Find where the given text appears and provide that cell's center as (X, Y) coordinate. 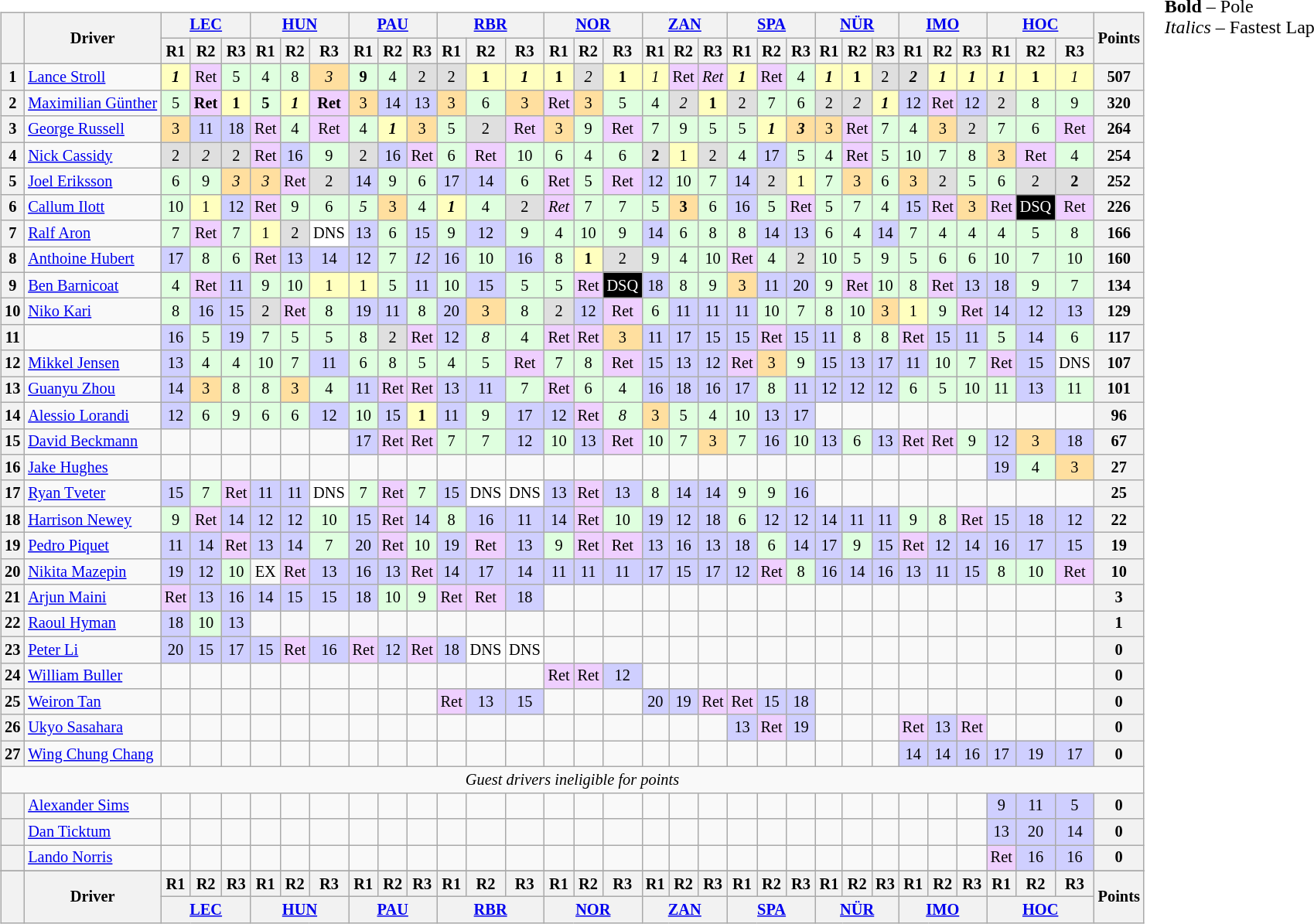
320 (1119, 104)
Weiron Tan (93, 702)
Anthoine Hubert (93, 260)
Wing Chung Chang (93, 754)
Ben Barnicoat (93, 285)
Arjun Maini (93, 598)
Guanyu Zhou (93, 390)
Lance Stroll (93, 77)
101 (1119, 390)
David Beckmann (93, 442)
Niko Kari (93, 312)
EX (265, 571)
Raoul Hyman (93, 624)
252 (1119, 182)
23 (12, 650)
Callum Ilott (93, 207)
Ryan Tveter (93, 493)
117 (1119, 338)
67 (1119, 442)
160 (1119, 260)
Ukyo Sasahara (93, 728)
507 (1119, 77)
Ralf Aron (93, 234)
26 (12, 728)
21 (12, 598)
Dan Ticktum (93, 832)
Pedro Piquet (93, 546)
William Buller (93, 676)
96 (1119, 415)
Jake Hughes (93, 468)
24 (12, 676)
Nikita Mazepin (93, 571)
Nick Cassidy (93, 155)
Maximilian Günther (93, 104)
107 (1119, 363)
Guest drivers ineligible for points (572, 780)
166 (1119, 234)
264 (1119, 129)
129 (1119, 312)
Mikkel Jensen (93, 363)
Harrison Newey (93, 520)
Alessio Lorandi (93, 415)
134 (1119, 285)
226 (1119, 207)
Joel Eriksson (93, 182)
Alexander Sims (93, 806)
George Russell (93, 129)
254 (1119, 155)
Lando Norris (93, 858)
Peter Li (93, 650)
